Capture the cell that displays the provided text and extract its [x, y] central coordinate. 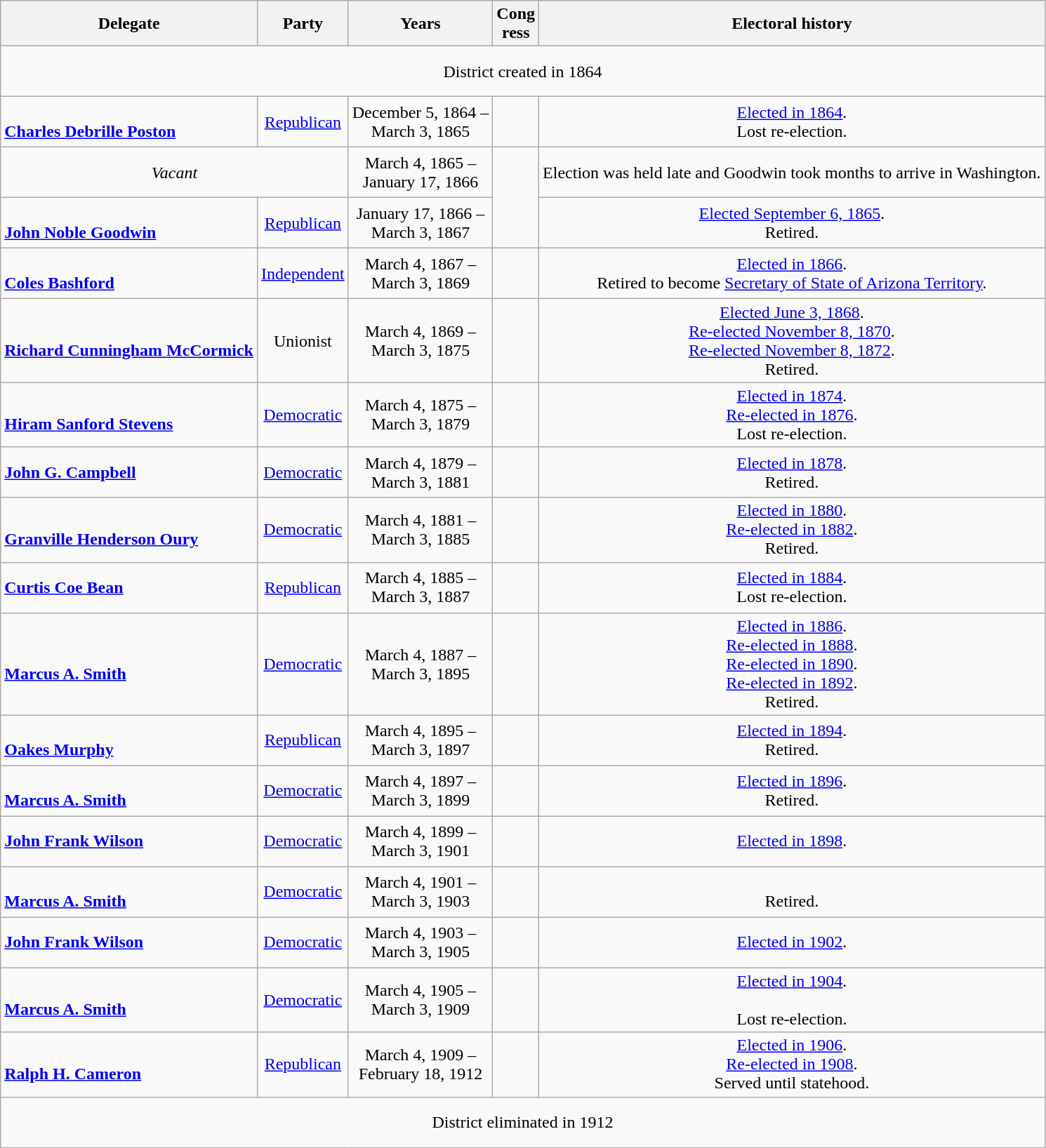
Curtis Coe Bean [129, 587]
Elected in 1878.Retired. [792, 472]
Granville Henderson Oury [129, 530]
Years [421, 24]
Coles Bashford [129, 274]
Elected September 6, 1865.Retired. [792, 223]
January 17, 1866 –March 3, 1867 [421, 223]
March 4, 1867 –March 3, 1869 [421, 274]
Elected in 1886.Re-elected in 1888.Re-elected in 1890.Re-elected in 1892.Retired. [792, 664]
Elected in 1884.Lost re-election. [792, 587]
District created in 1864 [522, 72]
March 4, 1875 –March 3, 1879 [421, 415]
March 4, 1869 –March 3, 1875 [421, 341]
March 4, 1865 –January 17, 1866 [421, 173]
March 4, 1881 –March 3, 1885 [421, 530]
Richard Cunningham McCormick [129, 341]
March 4, 1903 –March 3, 1905 [421, 942]
Delegate [129, 24]
District eliminated in 1912 [522, 1122]
Elected in 1896.Retired. [792, 791]
Congress [516, 24]
Retired. [792, 892]
Hiram Sanford Stevens [129, 415]
March 4, 1885 –March 3, 1887 [421, 587]
March 4, 1905 –March 3, 1909 [421, 1000]
March 4, 1879 –March 3, 1881 [421, 472]
John G. Campbell [129, 472]
Ralph H. Cameron [129, 1064]
John Noble Goodwin [129, 223]
Unionist [303, 341]
Charles Debrille Poston [129, 122]
Elected in 1902. [792, 942]
March 4, 1897 –March 3, 1899 [421, 791]
March 4, 1899 –March 3, 1901 [421, 841]
Election was held late and Goodwin took months to arrive in Washington. [792, 173]
Elected in 1906.Re-elected in 1908.Served until statehood. [792, 1064]
March 4, 1887 –March 3, 1895 [421, 664]
March 4, 1909 –February 18, 1912 [421, 1064]
Independent [303, 274]
Elected in 1904.Lost re-election. [792, 1000]
Elected June 3, 1868.Re-elected November 8, 1870.Re-elected November 8, 1872.Retired. [792, 341]
Elected in 1880.Re-elected in 1882.Retired. [792, 530]
Vacant [174, 173]
December 5, 1864 –March 3, 1865 [421, 122]
Elected in 1898. [792, 841]
Party [303, 24]
March 4, 1895 –March 3, 1897 [421, 740]
March 4, 1901 –March 3, 1903 [421, 892]
Elected in 1874.Re-elected in 1876.Lost re-election. [792, 415]
Oakes Murphy [129, 740]
Electoral history [792, 24]
Elected in 1864.Lost re-election. [792, 122]
Elected in 1894.Retired. [792, 740]
Elected in 1866.Retired to become Secretary of State of Arizona Territory. [792, 274]
